Identify which cell holds the provided text, then report its [x, y] central coordinate. 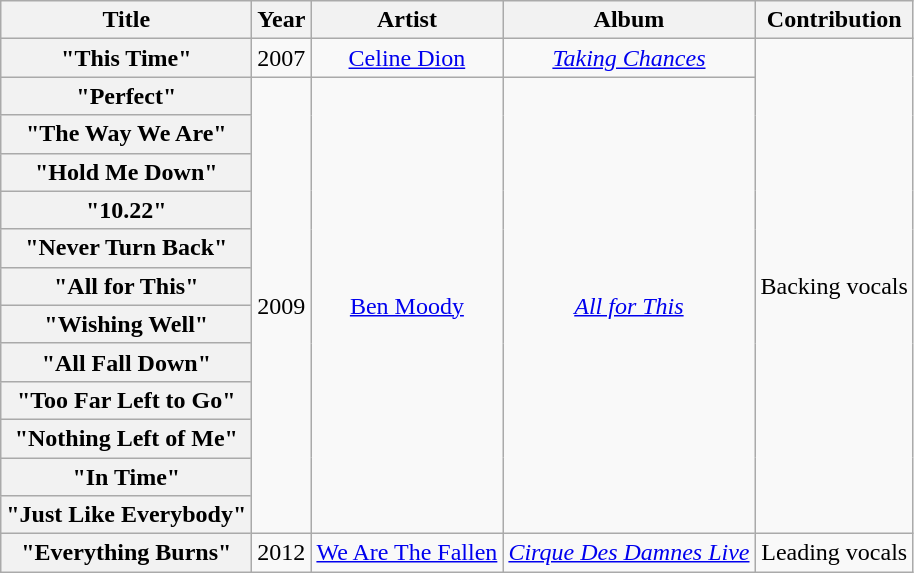
"The Way We Are" [126, 134]
"Wishing Well" [126, 324]
Cirque Des Damnes Live [629, 553]
"All Fall Down" [126, 362]
"This Time" [126, 58]
2009 [282, 306]
Artist [407, 20]
"Everything Burns" [126, 553]
"All for This" [126, 286]
"Nothing Left of Me" [126, 438]
"Too Far Left to Go" [126, 400]
"Just Like Everybody" [126, 515]
Celine Dion [407, 58]
"In Time" [126, 477]
2007 [282, 58]
Year [282, 20]
"Never Turn Back" [126, 248]
All for This [629, 306]
Album [629, 20]
Contribution [834, 20]
We Are The Fallen [407, 553]
Leading vocals [834, 553]
Backing vocals [834, 286]
"Perfect" [126, 96]
"10.22" [126, 210]
2012 [282, 553]
Taking Chances [629, 58]
"Hold Me Down" [126, 172]
Ben Moody [407, 306]
Title [126, 20]
